Return the (x, y) coordinate for the center point of the cell that contains the specified text.  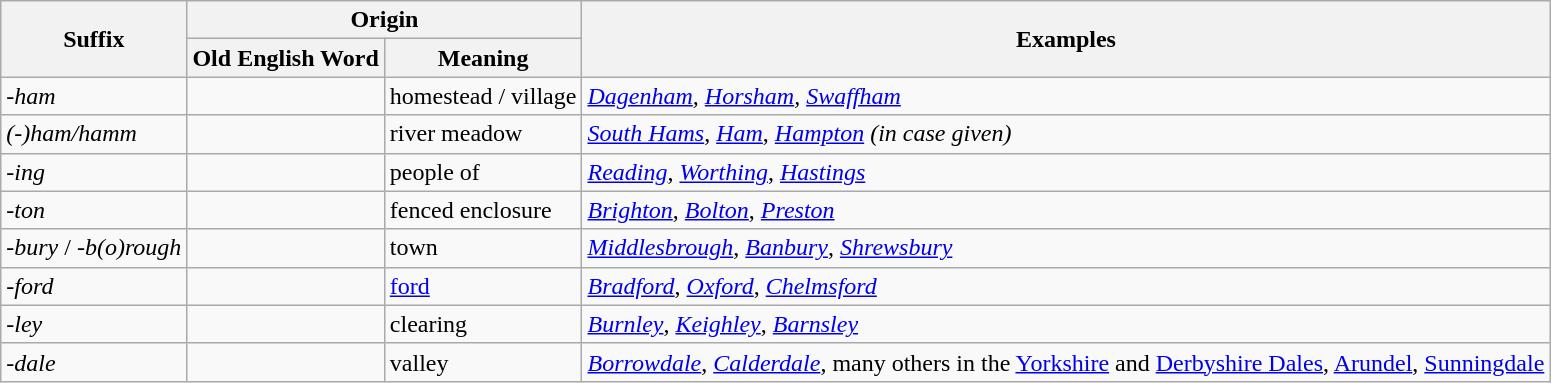
Meaning (483, 58)
homestead / village (483, 96)
Burnley, Keighley, Barnsley (1066, 324)
-ley (94, 324)
-ham (94, 96)
-ing (94, 172)
Bradford, Oxford, Chelmsford (1066, 286)
valley (483, 362)
fenced enclosure (483, 210)
Middlesbrough, Banbury, Shrewsbury (1066, 248)
Suffix (94, 39)
town (483, 248)
Old English Word (286, 58)
-bury / -b(o)rough (94, 248)
clearing (483, 324)
Reading, Worthing, Hastings (1066, 172)
Examples (1066, 39)
-ford (94, 286)
-ton (94, 210)
river meadow (483, 134)
South Hams, Ham, Hampton (in case given) (1066, 134)
Borrowdale, Calderdale, many others in the Yorkshire and Derbyshire Dales, Arundel, Sunningdale (1066, 362)
(-)ham/hamm (94, 134)
Origin (384, 20)
-dale (94, 362)
ford (483, 286)
people of (483, 172)
Brighton, Bolton, Preston (1066, 210)
Dagenham, Horsham, Swaffham (1066, 96)
